Find where the given text appears and provide that cell's center as (X, Y) coordinate. 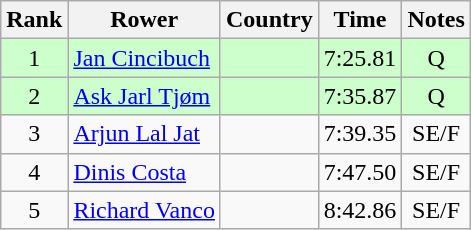
5 (34, 210)
7:25.81 (360, 58)
Ask Jarl Tjøm (144, 96)
3 (34, 134)
4 (34, 172)
7:35.87 (360, 96)
Time (360, 20)
Rank (34, 20)
7:39.35 (360, 134)
Jan Cincibuch (144, 58)
Notes (436, 20)
Dinis Costa (144, 172)
Country (269, 20)
Arjun Lal Jat (144, 134)
2 (34, 96)
Richard Vanco (144, 210)
8:42.86 (360, 210)
1 (34, 58)
Rower (144, 20)
7:47.50 (360, 172)
